Search for the cell housing the specified text and yield its [x, y] center coordinate. 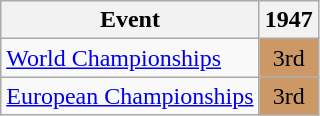
European Championships [130, 96]
World Championships [130, 58]
Event [130, 20]
1947 [288, 20]
